Extract the [X, Y] coordinate from the center of the cell holding the provided text.  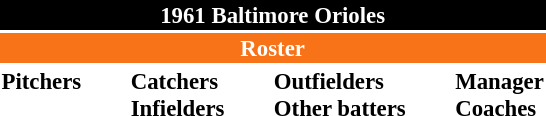
1961 Baltimore Orioles [272, 15]
Roster [272, 48]
